Output the [X, Y] coordinate of the center of the cell containing the given text.  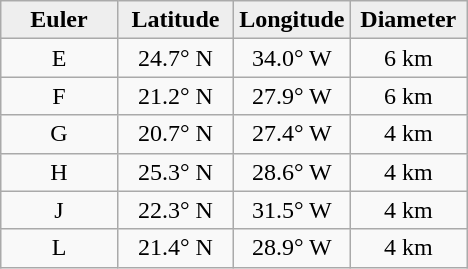
Diameter [408, 20]
31.5° W [292, 210]
25.3° N [175, 172]
34.0° W [292, 58]
G [59, 134]
22.3° N [175, 210]
21.2° N [175, 96]
21.4° N [175, 248]
J [59, 210]
24.7° N [175, 58]
28.9° W [292, 248]
Longitude [292, 20]
H [59, 172]
27.4° W [292, 134]
Euler [59, 20]
F [59, 96]
28.6° W [292, 172]
27.9° W [292, 96]
Latitude [175, 20]
E [59, 58]
20.7° N [175, 134]
L [59, 248]
